Extract the (x, y) coordinate from the center of the cell holding the provided text.  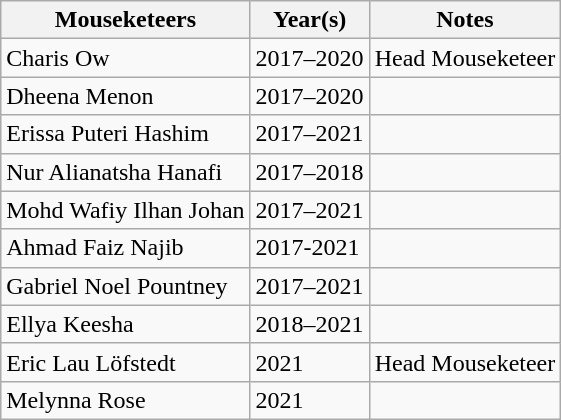
Dheena Menon (126, 96)
Erissa Puteri Hashim (126, 134)
Gabriel Noel Pountney (126, 286)
Mouseketeers (126, 20)
Eric Lau Löfstedt (126, 362)
Mohd Wafiy Ilhan Johan (126, 210)
Ellya Keesha (126, 324)
Ahmad Faiz Najib (126, 248)
Nur Alianatsha Hanafi (126, 172)
2017–2018 (310, 172)
Charis Ow (126, 58)
2018–2021 (310, 324)
Melynna Rose (126, 400)
Notes (465, 20)
Year(s) (310, 20)
2017-2021 (310, 248)
